Locate the cell with the specified text and output its [X, Y] center coordinate. 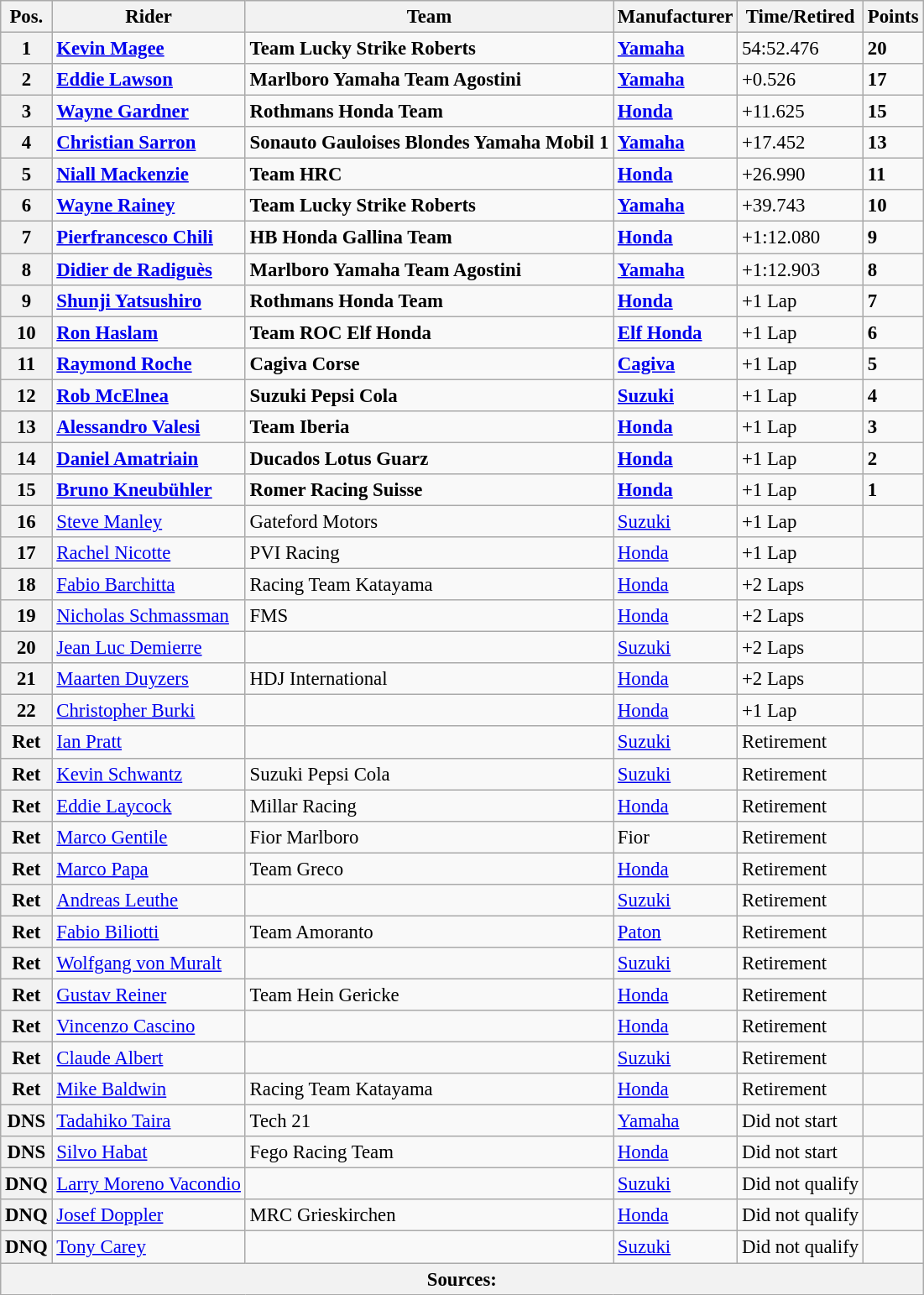
+39.743 [801, 206]
Romer Racing Suisse [429, 490]
Larry Moreno Vacondio [149, 1184]
Raymond Roche [149, 363]
Time/Retired [801, 17]
Mike Baldwin [149, 1089]
Rachel Nicotte [149, 553]
+26.990 [801, 175]
HB Honda Gallina Team [429, 238]
18 [27, 585]
54:52.476 [801, 49]
Gustav Reiner [149, 995]
Team Amoranto [429, 932]
Manufacturer [676, 17]
PVI Racing [429, 553]
Christopher Burki [149, 711]
Fabio Biliotti [149, 932]
Rob McElnea [149, 395]
+17.452 [801, 143]
Sonauto Gauloises Blondes Yamaha Mobil 1 [429, 143]
Tech 21 [429, 1121]
Paton [676, 932]
Wolfgang von Muralt [149, 963]
Fego Racing Team [429, 1152]
Wayne Rainey [149, 206]
21 [27, 679]
Niall Mackenzie [149, 175]
Fior [676, 837]
Team Hein Gericke [429, 995]
Wayne Gardner [149, 112]
19 [27, 616]
Ron Haslam [149, 332]
Cagiva Corse [429, 363]
14 [27, 458]
Fabio Barchitta [149, 585]
+1:12.080 [801, 238]
Eddie Lawson [149, 80]
Millar Racing [429, 806]
Steve Manley [149, 521]
Alessandro Valesi [149, 427]
FMS [429, 616]
Shunji Yatsushiro [149, 300]
Claude Albert [149, 1058]
Points [893, 17]
Team Iberia [429, 427]
Daniel Amatriain [149, 458]
Tadahiko Taira [149, 1121]
Cagiva [676, 363]
+1:12.903 [801, 269]
Marco Gentile [149, 837]
Sources: [462, 1279]
Pierfrancesco Chili [149, 238]
Gateford Motors [429, 521]
Christian Sarron [149, 143]
Eddie Laycock [149, 806]
22 [27, 711]
Team HRC [429, 175]
Didier de Radiguès [149, 269]
Maarten Duyzers [149, 679]
Nicholas Schmassman [149, 616]
+0.526 [801, 80]
Pos. [27, 17]
Team ROC Elf Honda [429, 332]
Josef Doppler [149, 1216]
Ian Pratt [149, 743]
+11.625 [801, 112]
Silvo Habat [149, 1152]
Jean Luc Demierre [149, 648]
Kevin Magee [149, 49]
Marco Papa [149, 869]
MRC Grieskirchen [429, 1216]
Tony Carey [149, 1247]
Team [429, 17]
Kevin Schwantz [149, 774]
Fior Marlboro [429, 837]
HDJ International [429, 679]
Andreas Leuthe [149, 901]
Vincenzo Cascino [149, 1026]
Ducados Lotus Guarz [429, 458]
12 [27, 395]
Bruno Kneubühler [149, 490]
Elf Honda [676, 332]
Team Greco [429, 869]
16 [27, 521]
Rider [149, 17]
